Determine the (x, y) coordinate at the center of the cell enclosing the given text.  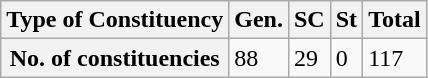
88 (259, 58)
Type of Constituency (115, 20)
Gen. (259, 20)
SC (309, 20)
0 (346, 58)
29 (309, 58)
No. of constituencies (115, 58)
Total (395, 20)
St (346, 20)
117 (395, 58)
